Return the (x, y) coordinate for the center point of the cell that contains the specified text.  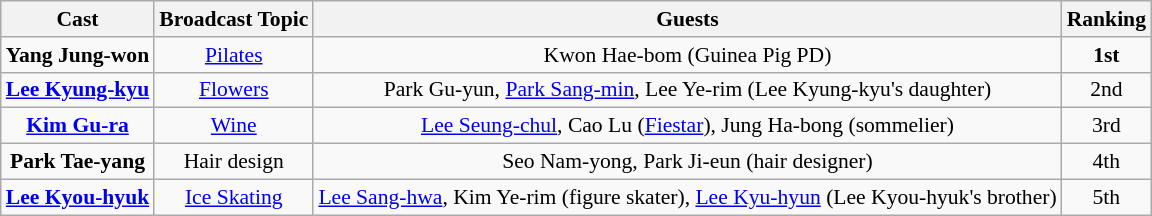
Seo Nam-yong, Park Ji-eun (hair designer) (687, 162)
Lee Seung-chul, Cao Lu (Fiestar), Jung Ha-bong (sommelier) (687, 126)
Broadcast Topic (234, 19)
Ice Skating (234, 197)
Wine (234, 126)
Lee Kyung-kyu (78, 90)
Park Gu-yun, Park Sang-min, Lee Ye-rim (Lee Kyung-kyu's daughter) (687, 90)
3rd (1106, 126)
Flowers (234, 90)
Lee Sang-hwa, Kim Ye-rim (figure skater), Lee Kyu-hyun (Lee Kyou-hyuk's brother) (687, 197)
Cast (78, 19)
1st (1106, 55)
Lee Kyou-hyuk (78, 197)
2nd (1106, 90)
Hair design (234, 162)
Kwon Hae-bom (Guinea Pig PD) (687, 55)
Ranking (1106, 19)
Park Tae-yang (78, 162)
5th (1106, 197)
Guests (687, 19)
Yang Jung-won (78, 55)
4th (1106, 162)
Kim Gu-ra (78, 126)
Pilates (234, 55)
